Determine the (x, y) coordinate at the center of the cell enclosing the given text.  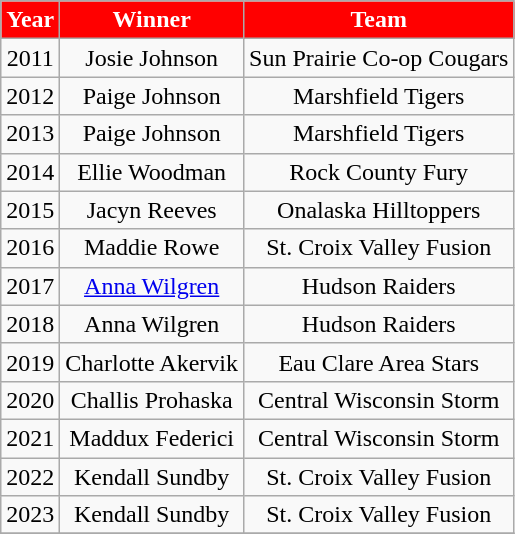
Onalaska Hilltoppers (379, 210)
Maddux Federici (152, 438)
Winner (152, 20)
2011 (30, 58)
2016 (30, 248)
2023 (30, 515)
2018 (30, 324)
Rock County Fury (379, 172)
Eau Clare Area Stars (379, 362)
2017 (30, 286)
2013 (30, 134)
Sun Prairie Co-op Cougars (379, 58)
Josie Johnson (152, 58)
2015 (30, 210)
2012 (30, 96)
2014 (30, 172)
Ellie Woodman (152, 172)
Year (30, 20)
Maddie Rowe (152, 248)
Jacyn Reeves (152, 210)
2021 (30, 438)
Challis Prohaska (152, 400)
2019 (30, 362)
Charlotte Akervik (152, 362)
2020 (30, 400)
2022 (30, 477)
Team (379, 20)
